Return the (X, Y) coordinate for the center point of the cell that contains the specified text.  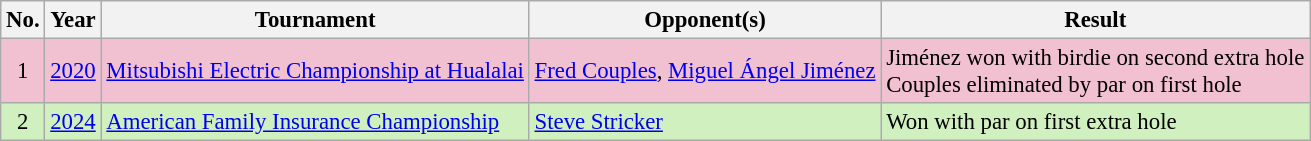
Mitsubishi Electric Championship at Hualalai (315, 72)
No. (23, 20)
Opponent(s) (705, 20)
2 (23, 122)
Fred Couples, Miguel Ángel Jiménez (705, 72)
Won with par on first extra hole (1096, 122)
American Family Insurance Championship (315, 122)
2020 (73, 72)
Jiménez won with birdie on second extra holeCouples eliminated by par on first hole (1096, 72)
2024 (73, 122)
Steve Stricker (705, 122)
1 (23, 72)
Result (1096, 20)
Year (73, 20)
Tournament (315, 20)
